Return [x, y] of the center of cell containing provided text 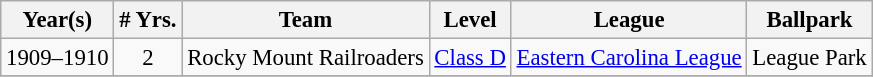
1909–1910 [58, 58]
Team [306, 20]
Class D [470, 58]
Rocky Mount Railroaders [306, 58]
Level [470, 20]
# Yrs. [148, 20]
League Park [810, 58]
2 [148, 58]
Eastern Carolina League [629, 58]
Ballpark [810, 20]
League [629, 20]
Year(s) [58, 20]
